Scan for the cell matching the given text and deliver its (X, Y) coordinate at center. 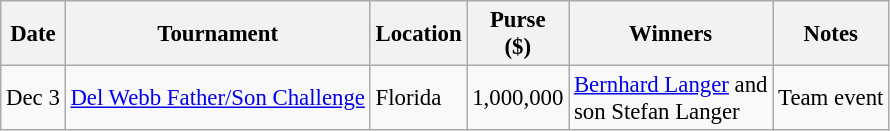
Winners (671, 34)
Location (418, 34)
Date (33, 34)
Notes (831, 34)
1,000,000 (518, 98)
Team event (831, 98)
Tournament (218, 34)
Bernhard Langer andson Stefan Langer (671, 98)
Del Webb Father/Son Challenge (218, 98)
Dec 3 (33, 98)
Florida (418, 98)
Purse($) (518, 34)
